Return (X, Y) of the center of cell containing provided text 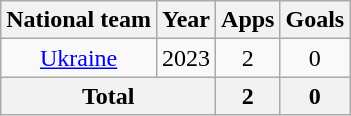
Apps (248, 20)
Ukraine (79, 58)
2023 (186, 58)
Goals (315, 20)
Year (186, 20)
National team (79, 20)
Total (108, 96)
